For the text-containing cell, return its midpoint in [X, Y] coordinate format. 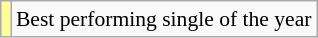
Best performing single of the year [164, 19]
